Output the [X, Y] coordinate of the center of the cell containing the given text.  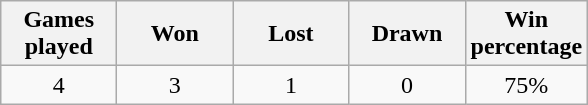
Won [175, 34]
3 [175, 85]
Games played [59, 34]
Drawn [407, 34]
75% [526, 85]
Lost [291, 34]
0 [407, 85]
4 [59, 85]
1 [291, 85]
Win percentage [526, 34]
